Search for the cell housing the specified text and yield its [X, Y] center coordinate. 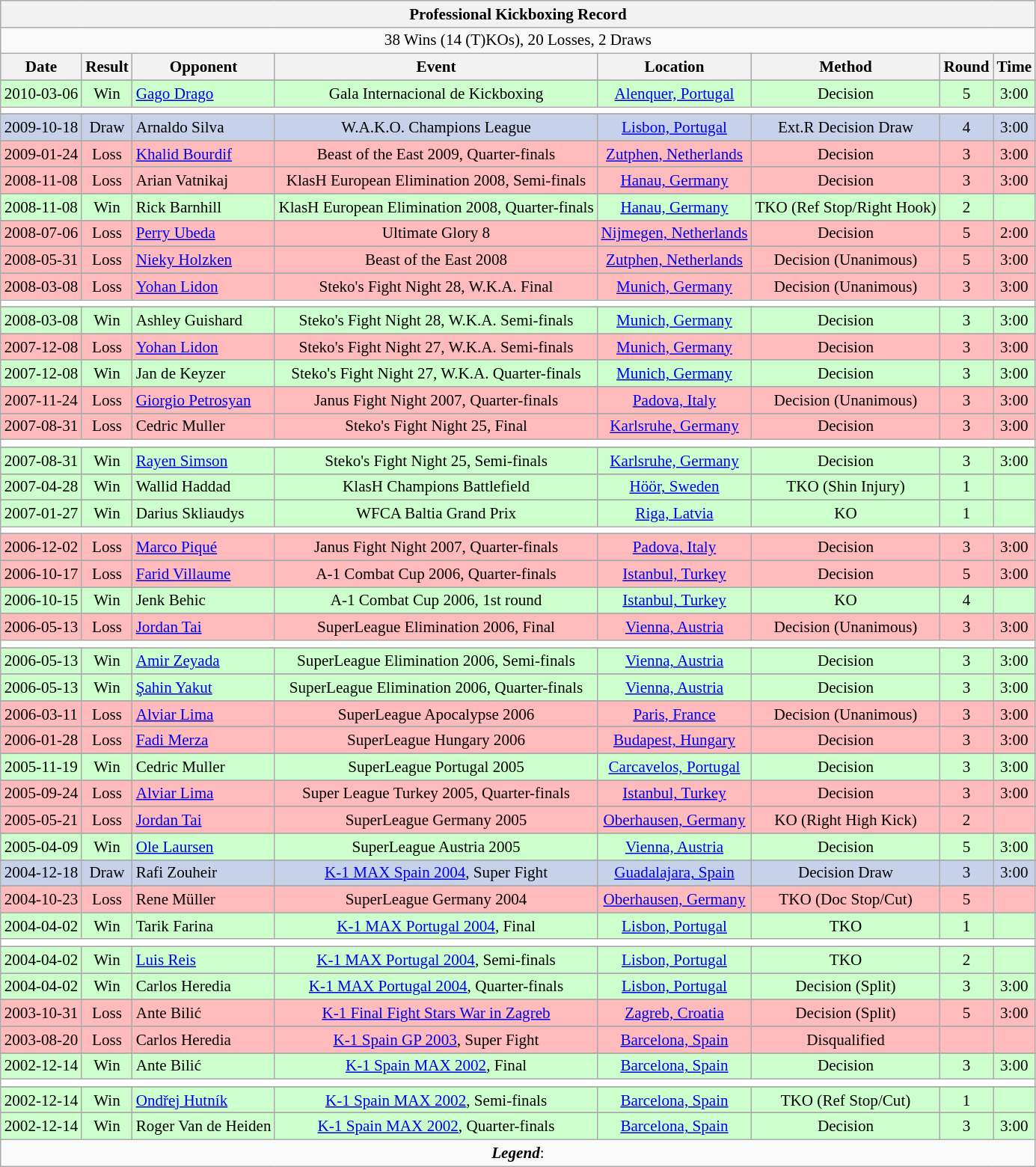
TKO (Shin Injury) [845, 486]
2006-10-15 [41, 600]
Legend: [518, 1152]
SuperLeague Germany 2005 [435, 820]
2:00 [1014, 233]
2006-01-28 [41, 741]
2007-11-24 [41, 399]
Rafi Zouheir [203, 872]
Fadi Merza [203, 741]
Beast of the East 2008 [435, 260]
Ext.R Decision Draw [845, 127]
Marco Piqué [203, 548]
Time [1014, 67]
K-1 Spain MAX 2002, Quarter-finals [435, 1127]
K-1 MAX Portugal 2004, Final [435, 926]
2003-08-20 [41, 1040]
Amir Zeyada [203, 661]
Decision Draw [845, 872]
Şahin Yakut [203, 687]
SuperLeague Elimination 2006, Semi-finals [435, 661]
Event [435, 67]
Ondřej Hutník [203, 1100]
K-1 Final Fight Stars War in Zagreb [435, 1013]
Darius Skliaudys [203, 513]
Jenk Behic [203, 600]
Steko's Fight Night 28, W.K.A. Semi-finals [435, 320]
Disqualified [845, 1040]
2004-12-18 [41, 872]
SuperLeague Hungary 2006 [435, 741]
Date [41, 67]
Tarik Farina [203, 926]
Steko's Fight Night 25, Semi-finals [435, 461]
2007-01-27 [41, 513]
Ultimate Glory 8 [435, 233]
2003-10-31 [41, 1013]
Rene Müller [203, 899]
Nieky Holzken [203, 260]
Alenquer, Portugal [675, 93]
2008-07-06 [41, 233]
Ashley Guishard [203, 320]
Carcavelos, Portugal [675, 766]
Steko's Fight Night 27, W.K.A. Quarter-finals [435, 373]
Steko's Fight Night 27, W.K.A. Semi-finals [435, 347]
SuperLeague Austria 2005 [435, 847]
Budapest, Hungary [675, 741]
KlasH European Elimination 2008, Semi-finals [435, 180]
Khalid Bourdif [203, 154]
2008-05-31 [41, 260]
Rick Barnhill [203, 206]
Wallid Haddad [203, 486]
Location [675, 67]
Gala Internacional de Kickboxing [435, 93]
2006-10-17 [41, 573]
SuperLeague Portugal 2005 [435, 766]
2009-01-24 [41, 154]
38 Wins (14 (T)KOs), 20 Losses, 2 Draws [518, 40]
2006-12-02 [41, 548]
KlasH European Elimination 2008, Quarter-finals [435, 206]
Ole Laursen [203, 847]
A-1 Combat Cup 2006, Quarter-finals [435, 573]
K-1 Spain MAX 2002, Semi-finals [435, 1100]
2009-10-18 [41, 127]
2010-03-06 [41, 93]
2005-04-09 [41, 847]
Luis Reis [203, 959]
Farid Villaume [203, 573]
Arnaldo Silva [203, 127]
KO (Right High Kick) [845, 820]
K-1 Spain GP 2003, Super Fight [435, 1040]
Paris, France [675, 714]
2004-10-23 [41, 899]
Perry Ubeda [203, 233]
Round [966, 67]
Nijmegen, Netherlands [675, 233]
2006-03-11 [41, 714]
Super League Turkey 2005, Quarter-finals [435, 793]
A-1 Combat Cup 2006, 1st round [435, 600]
2005-05-21 [41, 820]
Beast of the East 2009, Quarter-finals [435, 154]
TKO (Doc Stop/Cut) [845, 899]
2005-09-24 [41, 793]
Zagreb, Croatia [675, 1013]
Opponent [203, 67]
KlasH Champions Battlefield [435, 486]
Method [845, 67]
K-1 MAX Portugal 2004, Semi-finals [435, 959]
Steko's Fight Night 28, W.K.A. Final [435, 286]
Rayen Simson [203, 461]
SuperLeague Germany 2004 [435, 899]
Riga, Latvia [675, 513]
2007-04-28 [41, 486]
TKO (Ref Stop/Cut) [845, 1100]
Giorgio Petrosyan [203, 399]
Gago Drago [203, 93]
SuperLeague Elimination 2006, Final [435, 627]
SuperLeague Elimination 2006, Quarter-finals [435, 687]
Result [106, 67]
TKO (Ref Stop/Right Hook) [845, 206]
W.A.K.O. Champions League [435, 127]
SuperLeague Apocalypse 2006 [435, 714]
Guadalajara, Spain [675, 872]
Roger Van de Heiden [203, 1127]
WFCA Baltia Grand Prix [435, 513]
K-1 Spain MAX 2002, Final [435, 1065]
Steko's Fight Night 25, Final [435, 426]
Jan de Keyzer [203, 373]
Höör, Sweden [675, 486]
Arian Vatnikaj [203, 180]
K-1 MAX Spain 2004, Super Fight [435, 872]
Professional Kickboxing Record [518, 13]
K-1 MAX Portugal 2004, Quarter-finals [435, 986]
2005-11-19 [41, 766]
